Extract the (x, y) coordinate from the center of the cell holding the provided text.  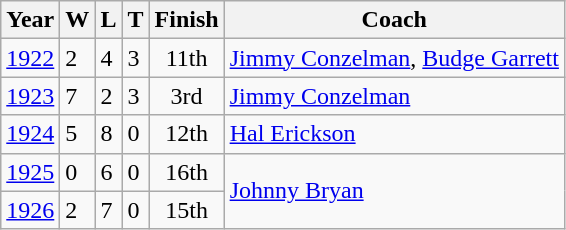
1924 (30, 134)
5 (78, 134)
Coach (394, 20)
1923 (30, 96)
16th (186, 172)
Jimmy Conzelman (394, 96)
6 (108, 172)
Jimmy Conzelman, Budge Garrett (394, 58)
12th (186, 134)
L (108, 20)
Hal Erickson (394, 134)
1925 (30, 172)
4 (108, 58)
1922 (30, 58)
T (136, 20)
1926 (30, 210)
Finish (186, 20)
3rd (186, 96)
11th (186, 58)
Year (30, 20)
15th (186, 210)
8 (108, 134)
W (78, 20)
Johnny Bryan (394, 191)
